Identify which cell holds the provided text, then report its [x, y] central coordinate. 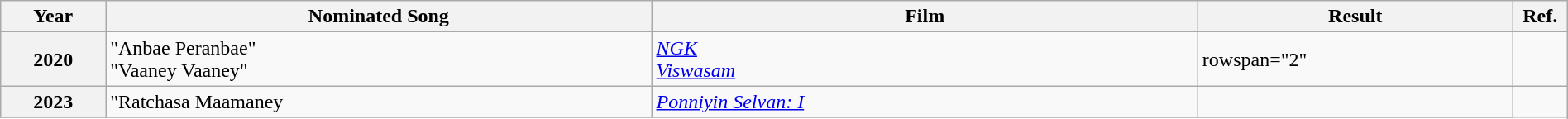
Film [925, 17]
NGKViswasam [925, 59]
Result [1355, 17]
Year [53, 17]
Nominated Song [379, 17]
Ponniyin Selvan: I [925, 102]
2020 [53, 59]
2023 [53, 102]
"Ratchasa Maamaney [379, 102]
Ref. [1540, 17]
"Anbae Peranbae""Vaaney Vaaney" [379, 59]
rowspan="2" [1355, 59]
